Locate the cell with the specified text and output its (x, y) center coordinate. 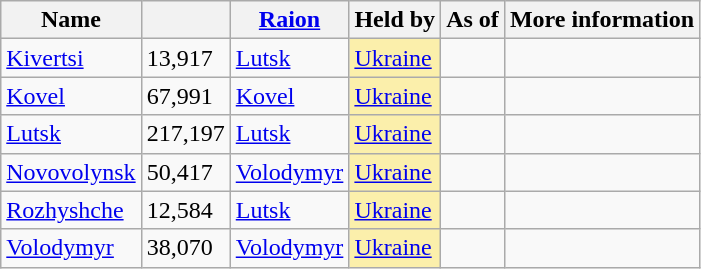
As of (473, 20)
12,584 (186, 210)
67,991 (186, 96)
Held by (395, 20)
Kivertsi (71, 58)
Raion (290, 20)
13,917 (186, 58)
Novovolynsk (71, 172)
38,070 (186, 248)
Name (71, 20)
More information (602, 20)
Rozhyshche (71, 210)
50,417 (186, 172)
217,197 (186, 134)
